For the text-containing cell, return its midpoint in (X, Y) coordinate format. 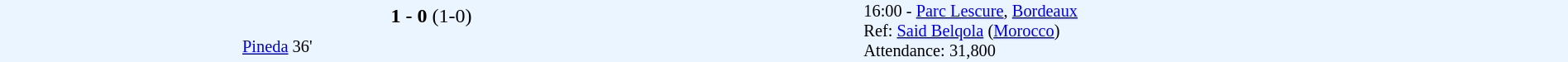
16:00 - Parc Lescure, BordeauxRef: Said Belqola (Morocco)Attendance: 31,800 (1216, 31)
Pineda 36' (157, 47)
1 - 0 (1-0) (431, 17)
